Determine the (x, y) coordinate at the center of the cell enclosing the given text.  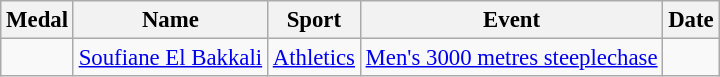
Date (691, 20)
Event (512, 20)
Medal (38, 20)
Name (170, 20)
Athletics (314, 58)
Sport (314, 20)
Soufiane El Bakkali (170, 58)
Men's 3000 metres steeplechase (512, 58)
